Extract the [x, y] coordinate from the center of the cell holding the provided text.  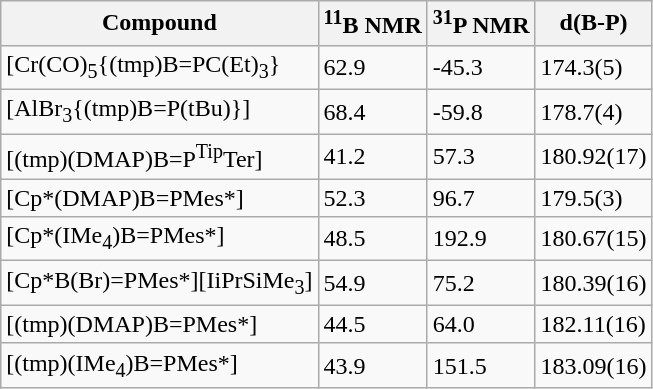
[Cr(CO)5{(tmp)B=PC(Et)3} [160, 67]
[Cp*(IMe4)B=PMes*] [160, 239]
57.3 [481, 156]
d(B-P) [594, 24]
-45.3 [481, 67]
75.2 [481, 283]
Compound [160, 24]
192.9 [481, 239]
179.5(3) [594, 198]
44.5 [372, 324]
180.92(17) [594, 156]
174.3(5) [594, 67]
[Cp*B(Br)=PMes*][IiPrSiMe3] [160, 283]
52.3 [372, 198]
62.9 [372, 67]
68.4 [372, 112]
183.09(16) [594, 365]
11B NMR [372, 24]
151.5 [481, 365]
[(tmp)(IMe4)B=PMes*] [160, 365]
180.39(16) [594, 283]
96.7 [481, 198]
48.5 [372, 239]
-59.8 [481, 112]
[(tmp)(DMAP)B=PMes*] [160, 324]
64.0 [481, 324]
54.9 [372, 283]
31P NMR [481, 24]
43.9 [372, 365]
41.2 [372, 156]
[(tmp)(DMAP)B=PTipTer] [160, 156]
182.11(16) [594, 324]
178.7(4) [594, 112]
[AlBr3{(tmp)B=P(tBu)}] [160, 112]
[Cp*(DMAP)B=PMes*] [160, 198]
180.67(15) [594, 239]
